Find where the given text appears and provide that cell's center as [X, Y] coordinate. 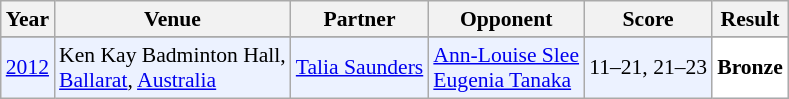
11–21, 21–23 [648, 68]
Score [648, 19]
Ken Kay Badminton Hall,Ballarat, Australia [172, 68]
Ann-Louise Slee Eugenia Tanaka [506, 68]
2012 [28, 68]
Venue [172, 19]
Partner [360, 19]
Result [750, 19]
Year [28, 19]
Opponent [506, 19]
Bronze [750, 68]
Talia Saunders [360, 68]
